Return the (X, Y) coordinate for the center point of the cell that contains the specified text.  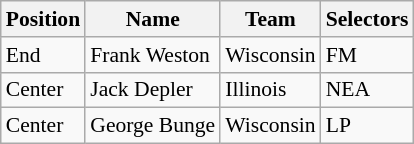
Name (152, 19)
Frank Weston (152, 55)
Position (43, 19)
NEA (368, 90)
FM (368, 55)
Jack Depler (152, 90)
LP (368, 126)
End (43, 55)
Selectors (368, 19)
George Bunge (152, 126)
Illinois (270, 90)
Team (270, 19)
